Pinpoint the cell where the given text exists, returning its (X, Y) midpoint coordinate. 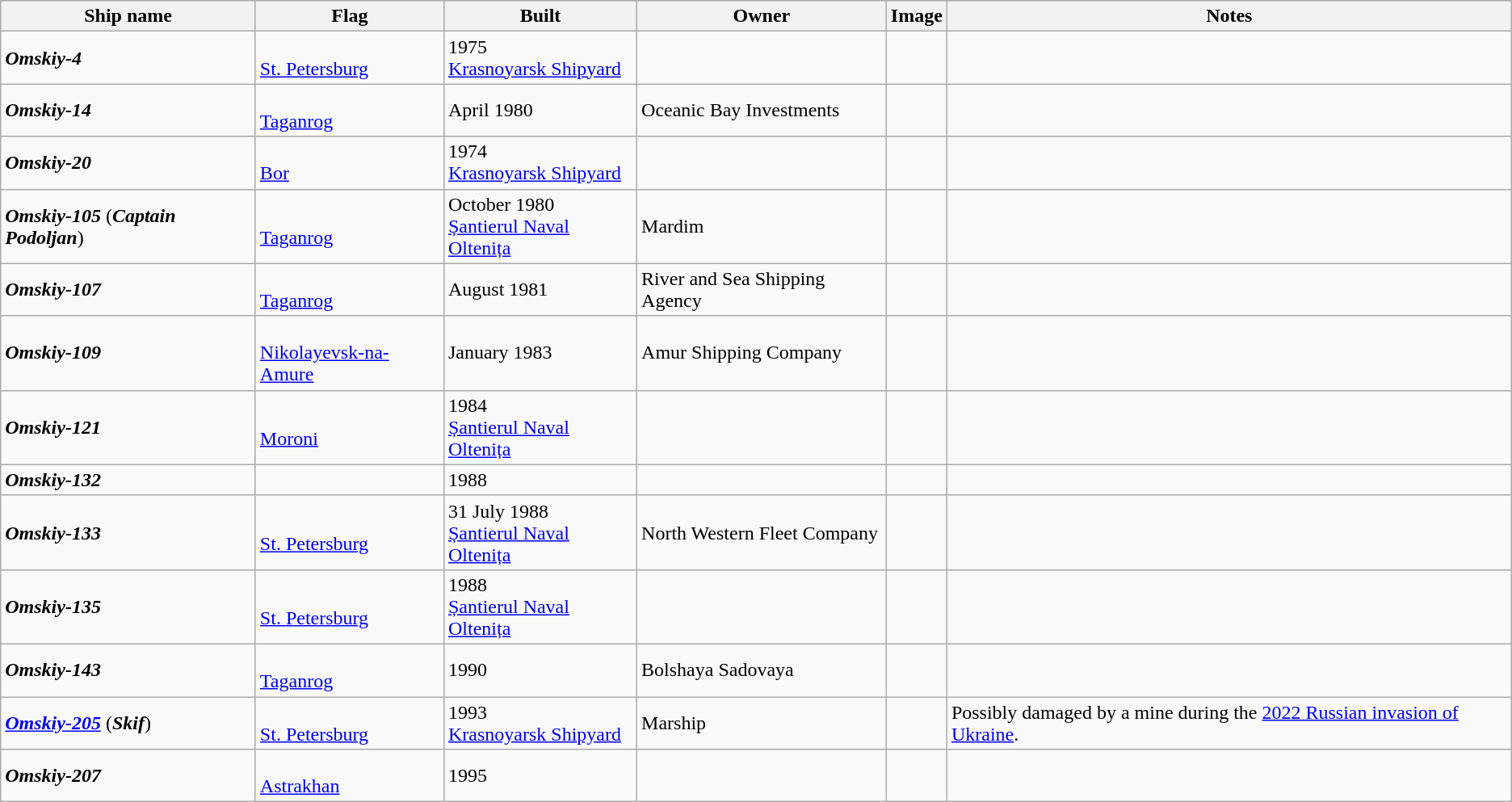
1993Krasnoyarsk Shipyard (540, 722)
1988Șantierul Naval Oltenița (540, 607)
Built (540, 16)
Astrakhan (349, 775)
Flag (349, 16)
Bor (349, 163)
Omskiy-143 (128, 670)
1984Șantierul Naval Oltenița (540, 427)
Owner (762, 16)
Nikolayevsk-na-Amure (349, 353)
Possibly damaged by a mine during the 2022 Russian invasion of Ukraine. (1229, 722)
Mardim (762, 226)
Omskiy-133 (128, 532)
April 1980 (540, 110)
Omskiy-14 (128, 110)
31 July 1988Șantierul Naval Oltenița (540, 532)
Omskiy-109 (128, 353)
January 1983 (540, 353)
Notes (1229, 16)
Omskiy-105 (Captain Podoljan) (128, 226)
Marship (762, 722)
Image (916, 16)
August 1981 (540, 289)
Omskiy-207 (128, 775)
Ship name (128, 16)
Omskiy-121 (128, 427)
Omskiy-132 (128, 480)
River and Sea Shipping Agency (762, 289)
Oceanic Bay Investments (762, 110)
Omskiy-107 (128, 289)
Bolshaya Sadovaya (762, 670)
Omskiy-135 (128, 607)
Omskiy-20 (128, 163)
1995 (540, 775)
Omskiy-4 (128, 58)
1988 (540, 480)
Amur Shipping Company (762, 353)
North Western Fleet Company (762, 532)
October 1980Șantierul Naval Oltenița (540, 226)
Omskiy-205 (Skif) (128, 722)
1975Krasnoyarsk Shipyard (540, 58)
Moroni (349, 427)
1974Krasnoyarsk Shipyard (540, 163)
1990 (540, 670)
